For the text-containing cell, return its midpoint in (x, y) coordinate format. 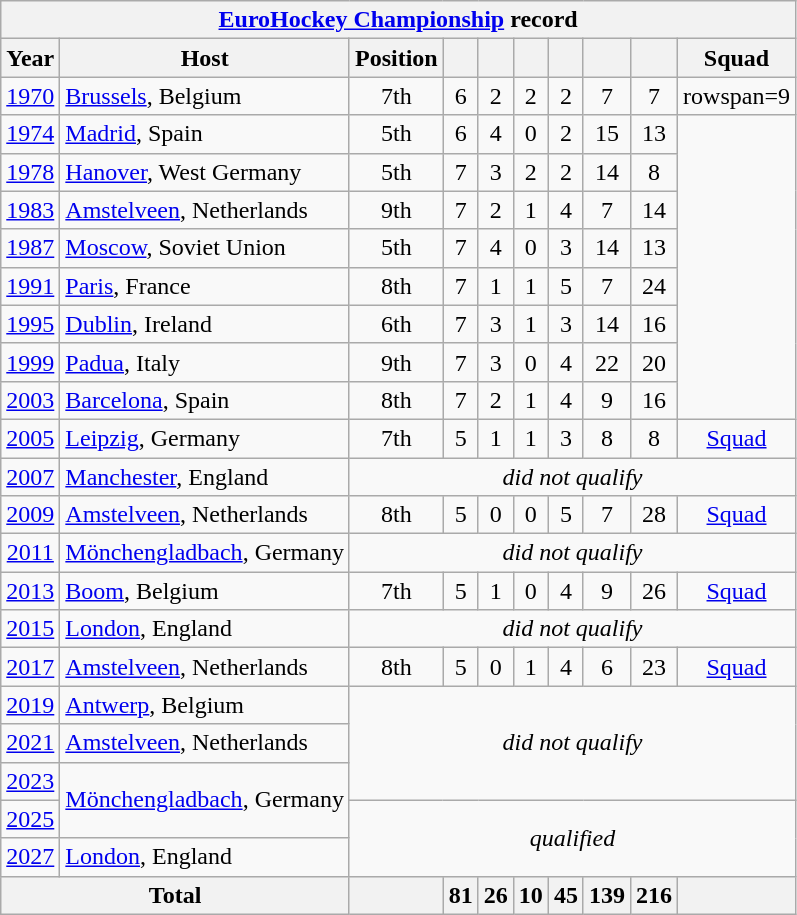
Year (30, 58)
Padua, Italy (205, 362)
2003 (30, 400)
139 (606, 895)
6th (396, 324)
2007 (30, 477)
1970 (30, 96)
Leipzig, Germany (205, 438)
2013 (30, 591)
24 (654, 286)
28 (654, 515)
2025 (30, 819)
qualified (572, 838)
Position (396, 58)
Hanover, West Germany (205, 172)
Dublin, Ireland (205, 324)
rowspan=9 (737, 96)
2027 (30, 857)
45 (566, 895)
2021 (30, 743)
23 (654, 667)
22 (606, 362)
2017 (30, 667)
Manchester, England (205, 477)
1995 (30, 324)
2015 (30, 629)
2019 (30, 705)
216 (654, 895)
Madrid, Spain (205, 134)
Antwerp, Belgium (205, 705)
Boom, Belgium (205, 591)
81 (460, 895)
Total (176, 895)
20 (654, 362)
Moscow, Soviet Union (205, 248)
1987 (30, 248)
1978 (30, 172)
Host (205, 58)
Barcelona, Spain (205, 400)
2023 (30, 781)
2011 (30, 553)
Paris, France (205, 286)
1983 (30, 210)
EuroHockey Championship record (398, 20)
Brussels, Belgium (205, 96)
10 (530, 895)
2009 (30, 515)
2005 (30, 438)
1991 (30, 286)
15 (606, 134)
1974 (30, 134)
1999 (30, 362)
